Return the (X, Y) coordinate for the center point of the cell that contains the specified text.  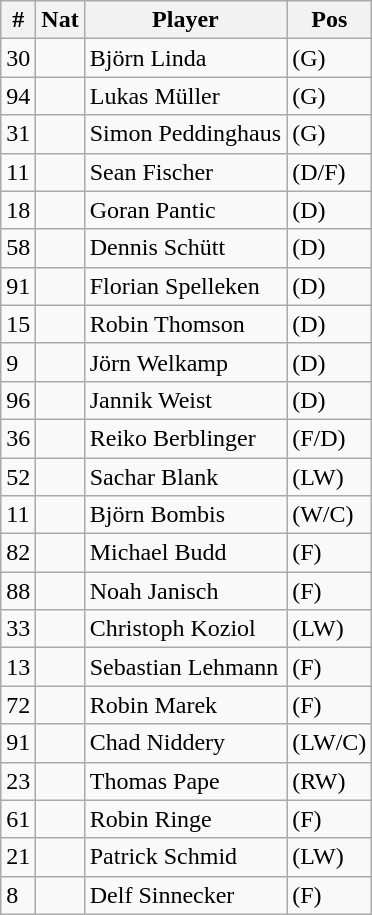
21 (18, 857)
9 (18, 362)
Simon Peddinghaus (185, 134)
88 (18, 591)
Robin Ringe (185, 819)
(LW/C) (330, 743)
Player (185, 20)
15 (18, 324)
Pos (330, 20)
Dennis Schütt (185, 248)
Robin Marek (185, 705)
Goran Pantic (185, 210)
94 (18, 96)
Chad Niddery (185, 743)
(D/F) (330, 172)
23 (18, 781)
31 (18, 134)
(F/D) (330, 438)
Florian Spelleken (185, 286)
18 (18, 210)
(RW) (330, 781)
# (18, 20)
Nat (60, 20)
Patrick Schmid (185, 857)
Björn Linda (185, 58)
72 (18, 705)
33 (18, 629)
30 (18, 58)
Christoph Koziol (185, 629)
8 (18, 895)
Robin Thomson (185, 324)
Sebastian Lehmann (185, 667)
(W/C) (330, 515)
Noah Janisch (185, 591)
61 (18, 819)
Lukas Müller (185, 96)
58 (18, 248)
Thomas Pape (185, 781)
Björn Bombis (185, 515)
Sachar Blank (185, 477)
52 (18, 477)
Michael Budd (185, 553)
82 (18, 553)
Sean Fischer (185, 172)
13 (18, 667)
96 (18, 400)
Reiko Berblinger (185, 438)
Jannik Weist (185, 400)
36 (18, 438)
Delf Sinnecker (185, 895)
Jörn Welkamp (185, 362)
